Pinpoint the cell where the given text exists, returning its [X, Y] midpoint coordinate. 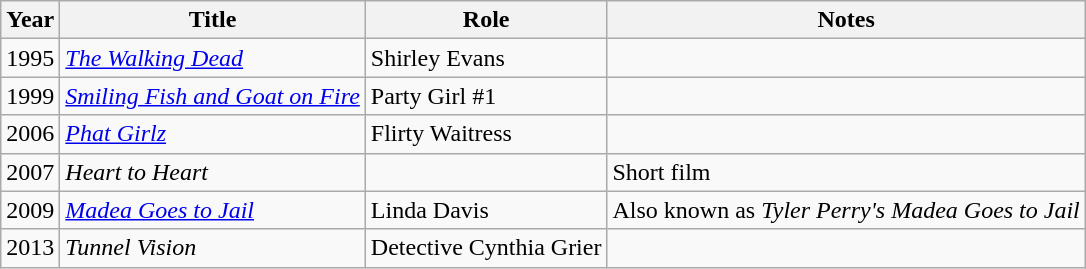
1999 [30, 96]
Madea Goes to Jail [213, 210]
Party Girl #1 [486, 96]
Title [213, 20]
Role [486, 20]
1995 [30, 58]
2009 [30, 210]
The Walking Dead [213, 58]
Shirley Evans [486, 58]
2007 [30, 172]
Also known as Tyler Perry's Madea Goes to Jail [846, 210]
2013 [30, 248]
2006 [30, 134]
Year [30, 20]
Tunnel Vision [213, 248]
Flirty Waitress [486, 134]
Notes [846, 20]
Smiling Fish and Goat on Fire [213, 96]
Phat Girlz [213, 134]
Linda Davis [486, 210]
Heart to Heart [213, 172]
Short film [846, 172]
Detective Cynthia Grier [486, 248]
